Locate the cell with the specified text and output its (X, Y) center coordinate. 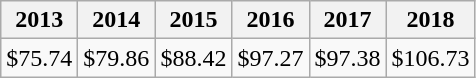
$106.73 (430, 58)
2017 (348, 20)
2013 (40, 20)
$97.27 (270, 58)
$88.42 (194, 58)
$97.38 (348, 58)
2016 (270, 20)
2014 (116, 20)
2018 (430, 20)
2015 (194, 20)
$79.86 (116, 58)
$75.74 (40, 58)
